Search for the cell housing the specified text and yield its (x, y) center coordinate. 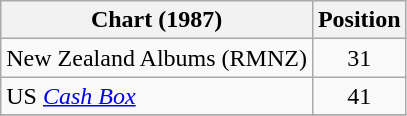
New Zealand Albums (RMNZ) (157, 58)
US Cash Box (157, 96)
31 (359, 58)
41 (359, 96)
Position (359, 20)
Chart (1987) (157, 20)
